Search for the cell housing the specified text and yield its [x, y] center coordinate. 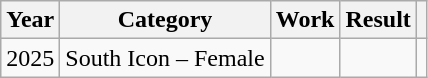
Year [30, 20]
Result [378, 20]
Category [165, 20]
Work [305, 20]
South Icon – Female [165, 58]
2025 [30, 58]
